Determine the (x, y) coordinate at the center of the cell enclosing the given text.  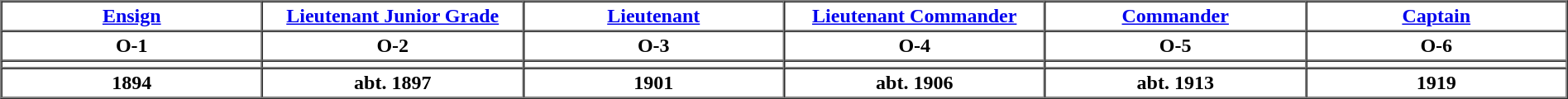
abt. 1906 (915, 82)
O-1 (132, 46)
O-6 (1437, 46)
Lieutenant (653, 16)
1894 (132, 82)
Commander (1174, 16)
1919 (1437, 82)
O-4 (915, 46)
Lieutenant Junior Grade (392, 16)
abt. 1897 (392, 82)
O-3 (653, 46)
Ensign (132, 16)
1901 (653, 82)
Captain (1437, 16)
Lieutenant Commander (915, 16)
O-5 (1174, 46)
O-2 (392, 46)
abt. 1913 (1174, 82)
